Detect which cell encompasses the target text, then output its (x, y) center coordinate. 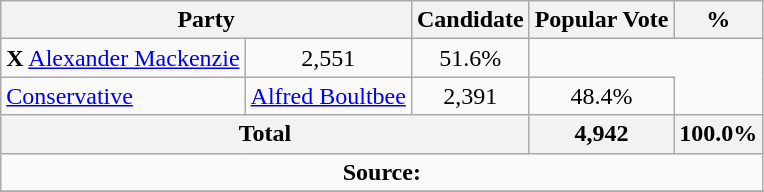
100.0% (718, 134)
Popular Vote (602, 20)
51.6% (470, 58)
X Alexander Mackenzie (123, 58)
% (718, 20)
Party (206, 20)
Candidate (470, 20)
Alfred Boultbee (328, 96)
2,551 (328, 58)
Total (265, 134)
48.4% (602, 96)
4,942 (602, 134)
2,391 (470, 96)
Conservative (123, 96)
Source: (382, 172)
